Provide the (X, Y) coordinate of the cell's center where the given text is located.  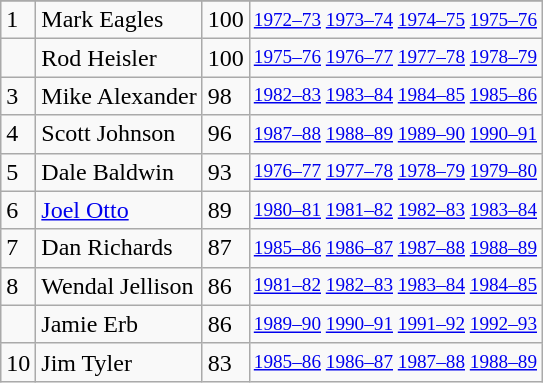
Scott Johnson (119, 134)
87 (226, 248)
3 (18, 96)
8 (18, 286)
1982–83 1983–84 1984–85 1985–86 (395, 96)
93 (226, 172)
1972–73 1973–74 1974–75 1975–76 (395, 20)
1 (18, 20)
1981–82 1982–83 1983–84 1984–85 (395, 286)
1989–90 1990–91 1991–92 1992–93 (395, 324)
1987–88 1988–89 1989–90 1990–91 (395, 134)
Dan Richards (119, 248)
Dale Baldwin (119, 172)
98 (226, 96)
89 (226, 210)
1980–81 1981–82 1982–83 1983–84 (395, 210)
83 (226, 362)
7 (18, 248)
10 (18, 362)
96 (226, 134)
4 (18, 134)
Mike Alexander (119, 96)
Jamie Erb (119, 324)
Mark Eagles (119, 20)
1975–76 1976–77 1977–78 1978–79 (395, 58)
6 (18, 210)
Rod Heisler (119, 58)
1976–77 1977–78 1978–79 1979–80 (395, 172)
Wendal Jellison (119, 286)
Jim Tyler (119, 362)
Joel Otto (119, 210)
5 (18, 172)
